Return (X, Y) of the center of cell containing provided text 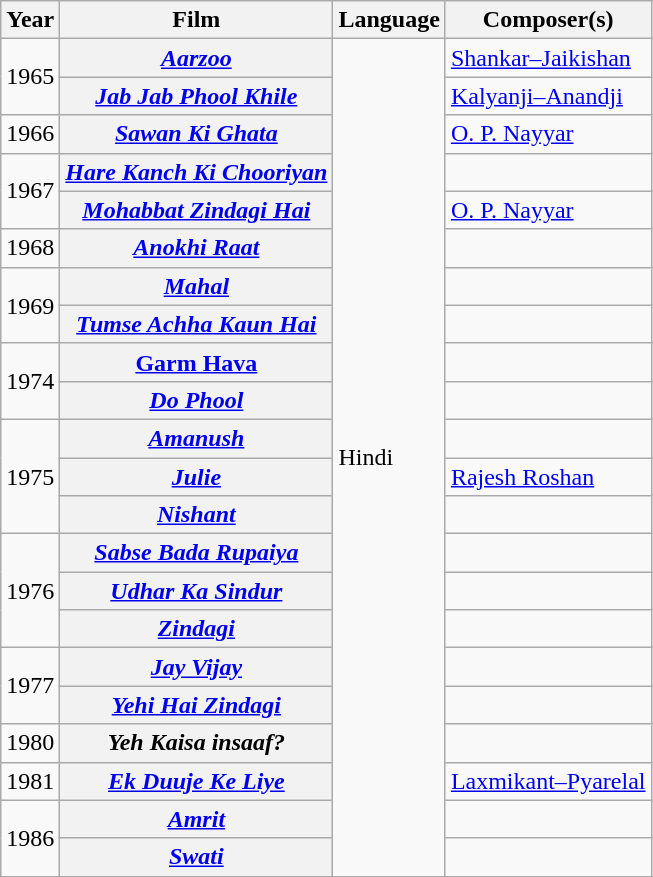
Amrit (196, 819)
Composer(s) (548, 20)
1977 (30, 686)
Garm Hava (196, 362)
Yeh Kaisa insaaf? (196, 743)
1976 (30, 591)
Aarzoo (196, 58)
Hindi (389, 458)
1975 (30, 476)
Sabse Bada Rupaiya (196, 553)
1965 (30, 77)
1967 (30, 191)
Tumse Achha Kaun Hai (196, 324)
Rajesh Roshan (548, 477)
Udhar Ka Sindur (196, 591)
1974 (30, 381)
Amanush (196, 438)
Kalyanji–Anandji (548, 96)
Hare Kanch Ki Chooriyan (196, 172)
Sawan Ki Ghata (196, 134)
Jay Vijay (196, 667)
Year (30, 20)
Anokhi Raat (196, 248)
Language (389, 20)
Swati (196, 857)
Shankar–Jaikishan (548, 58)
Julie (196, 477)
Yehi Hai Zindagi (196, 705)
Do Phool (196, 400)
1968 (30, 248)
Laxmikant–Pyarelal (548, 781)
1981 (30, 781)
Jab Jab Phool Khile (196, 96)
1969 (30, 305)
1966 (30, 134)
1986 (30, 838)
Nishant (196, 515)
1980 (30, 743)
Film (196, 20)
Mohabbat Zindagi Hai (196, 210)
Zindagi (196, 629)
Mahal (196, 286)
Ek Duuje Ke Liye (196, 781)
